For the text-containing cell, return its midpoint in (X, Y) coordinate format. 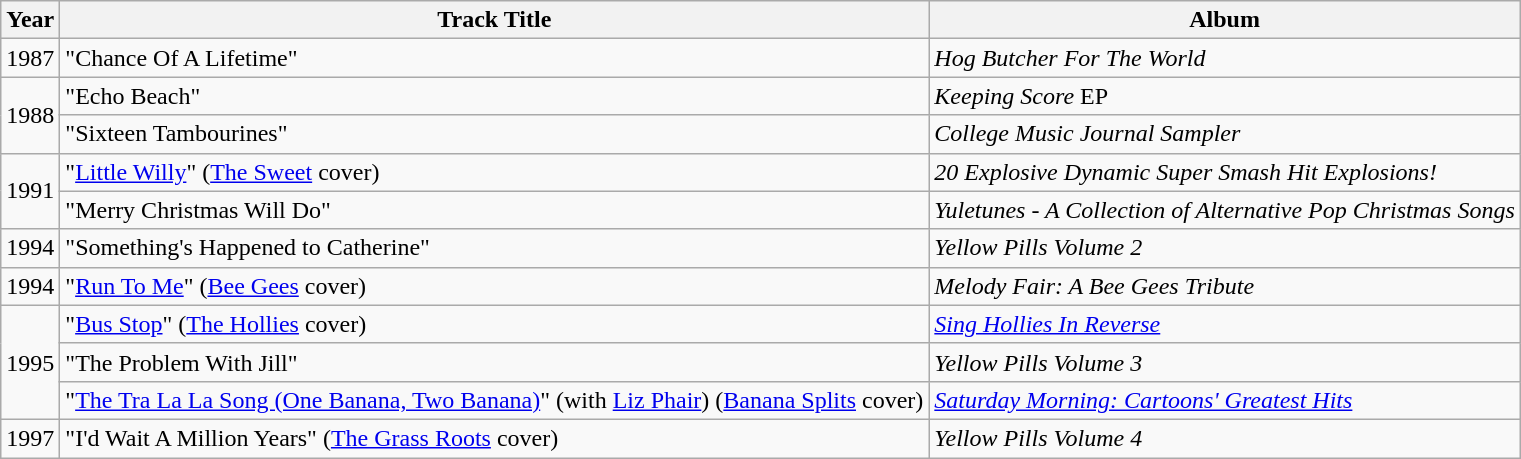
Melody Fair: A Bee Gees Tribute (1225, 286)
"Little Willy" (The Sweet cover) (494, 172)
1997 (30, 438)
Yellow Pills Volume 3 (1225, 362)
Yellow Pills Volume 2 (1225, 248)
20 Explosive Dynamic Super Smash Hit Explosions! (1225, 172)
1988 (30, 115)
Sing Hollies In Reverse (1225, 324)
Yellow Pills Volume 4 (1225, 438)
Year (30, 20)
1995 (30, 362)
Yuletunes - A Collection of Alternative Pop Christmas Songs (1225, 210)
1991 (30, 191)
Saturday Morning: Cartoons' Greatest Hits (1225, 400)
"Run To Me" (Bee Gees cover) (494, 286)
Hog Butcher For The World (1225, 58)
1987 (30, 58)
"The Tra La La Song (One Banana, Two Banana)" (with Liz Phair) (Banana Splits cover) (494, 400)
"I'd Wait A Million Years" (The Grass Roots cover) (494, 438)
Track Title (494, 20)
"Merry Christmas Will Do" (494, 210)
"Echo Beach" (494, 96)
Keeping Score EP (1225, 96)
Album (1225, 20)
"Sixteen Tambourines" (494, 134)
College Music Journal Sampler (1225, 134)
"Something's Happened to Catherine" (494, 248)
"The Problem With Jill" (494, 362)
"Chance Of A Lifetime" (494, 58)
"Bus Stop" (The Hollies cover) (494, 324)
